Pinpoint the cell where the given text exists, returning its [x, y] midpoint coordinate. 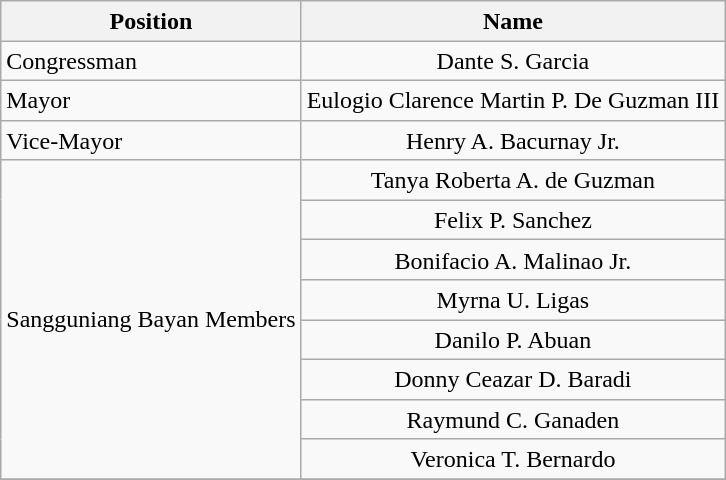
Myrna U. Ligas [513, 300]
Congressman [151, 61]
Bonifacio A. Malinao Jr. [513, 260]
Henry A. Bacurnay Jr. [513, 140]
Eulogio Clarence Martin P. De Guzman III [513, 100]
Donny Ceazar D. Baradi [513, 379]
Dante S. Garcia [513, 61]
Danilo P. Abuan [513, 340]
Position [151, 21]
Vice-Mayor [151, 140]
Name [513, 21]
Mayor [151, 100]
Raymund C. Ganaden [513, 419]
Tanya Roberta A. de Guzman [513, 180]
Veronica T. Bernardo [513, 459]
Felix P. Sanchez [513, 220]
Sangguniang Bayan Members [151, 320]
